Find where the given text appears and provide that cell's center as (x, y) coordinate. 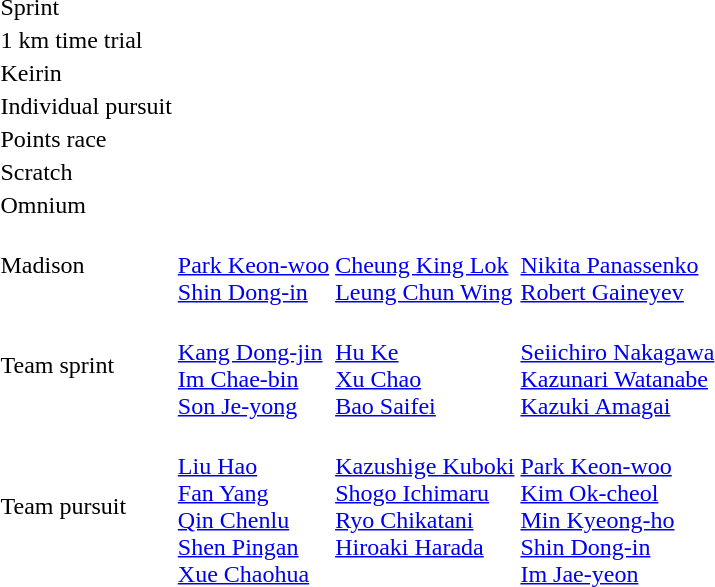
Kang Dong-jinIm Chae-binSon Je-yong (253, 366)
Park Keon-wooShin Dong-in (253, 265)
Cheung King LokLeung Chun Wing (425, 265)
Hu KeXu ChaoBao Saifei (425, 366)
